Detect which cell encompasses the target text, then output its [X, Y] center coordinate. 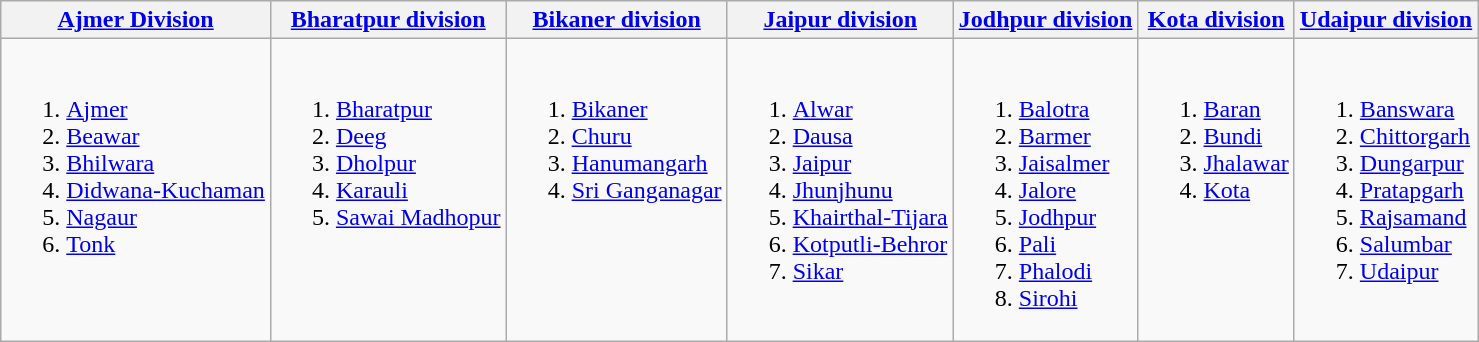
BaranBundiJhalawarKota [1216, 190]
Ajmer Division [136, 20]
BanswaraChittorgarhDungarpurPratapgarhRajsamandSalumbarUdaipur [1386, 190]
Bikaner division [616, 20]
Jodhpur division [1046, 20]
BharatpurDeegDholpurKarauliSawai Madhopur [388, 190]
Kota division [1216, 20]
BalotraBarmerJaisalmerJaloreJodhpurPaliPhalodiSirohi [1046, 190]
AlwarDausaJaipurJhunjhunuKhairthal-TijaraKotputli-BehrorSikar [840, 190]
Jaipur division [840, 20]
Bharatpur division [388, 20]
BikanerChuruHanumangarhSri Ganganagar [616, 190]
Udaipur division [1386, 20]
AjmerBeawarBhilwaraDidwana-KuchamanNagaurTonk [136, 190]
